Pinpoint the cell where the given text exists, returning its [X, Y] midpoint coordinate. 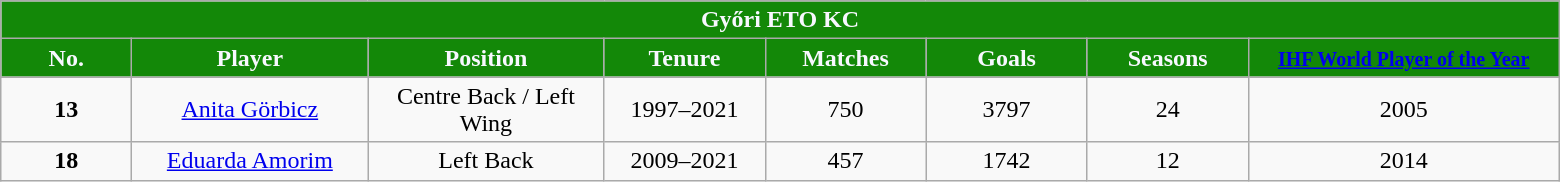
IHF World Player of the Year [1404, 58]
1997–2021 [684, 110]
Left Back [486, 161]
Tenure [684, 58]
Position [486, 58]
2014 [1404, 161]
Seasons [1168, 58]
750 [846, 110]
Anita Görbicz [250, 110]
Goals [1006, 58]
3797 [1006, 110]
Győri ETO KC [780, 20]
2009–2021 [684, 161]
Centre Back / Left Wing [486, 110]
24 [1168, 110]
No. [66, 58]
Eduarda Amorim [250, 161]
13 [66, 110]
Matches [846, 58]
Player [250, 58]
2005 [1404, 110]
1742 [1006, 161]
18 [66, 161]
457 [846, 161]
12 [1168, 161]
